Extract the [X, Y] coordinate from the center of the cell holding the provided text.  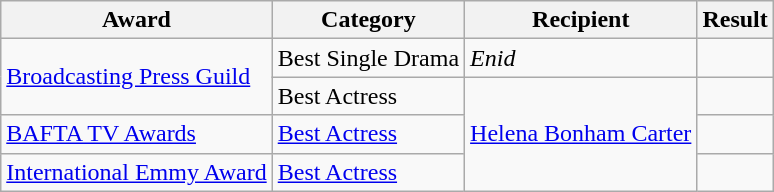
Best Single Drama [368, 58]
BAFTA TV Awards [136, 134]
Broadcasting Press Guild [136, 77]
Award [136, 20]
Category [368, 20]
Recipient [581, 20]
Helena Bonham Carter [581, 134]
Result [735, 20]
Enid [581, 58]
International Emmy Award [136, 172]
